Provide the [X, Y] coordinate of the cell's center where the given text is located.  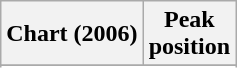
Peakposition [189, 34]
Chart (2006) [72, 34]
